Locate the cell with the specified text and output its [x, y] center coordinate. 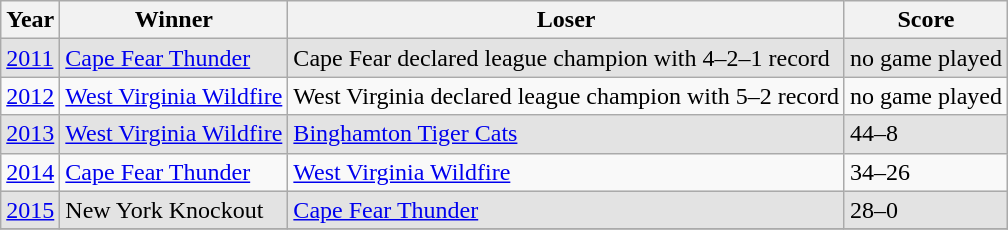
Cape Fear declared league champion with 4–2–1 record [566, 58]
West Virginia declared league champion with 5–2 record [566, 96]
Year [30, 20]
Winner [174, 20]
2013 [30, 134]
Loser [566, 20]
2015 [30, 210]
2014 [30, 172]
28–0 [926, 210]
2012 [30, 96]
44–8 [926, 134]
34–26 [926, 172]
2011 [30, 58]
Score [926, 20]
Binghamton Tiger Cats [566, 134]
New York Knockout [174, 210]
